Extract the (X, Y) coordinate from the center of the cell holding the provided text.  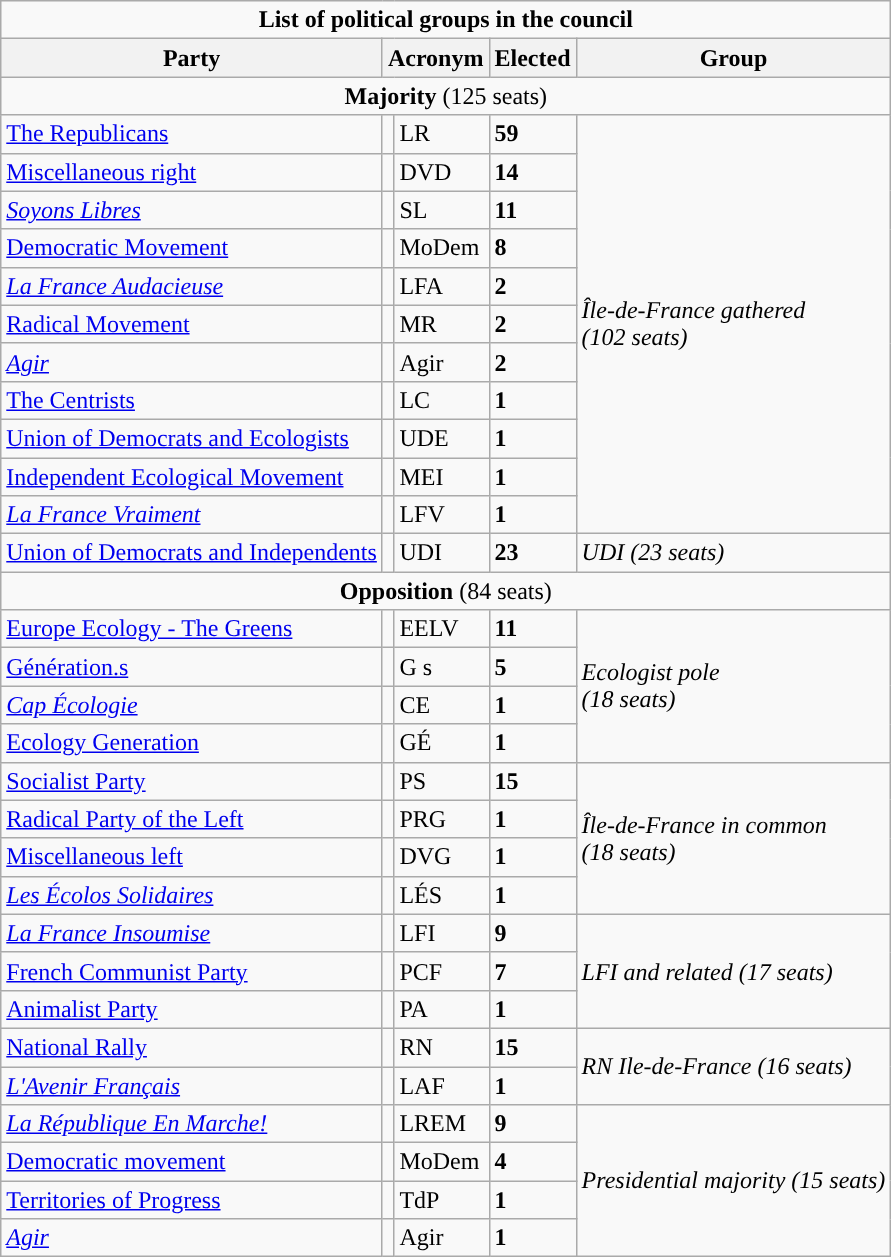
LFV (442, 515)
Union of Democrats and Independents (192, 553)
RN Ile-de-France (16 seats) (734, 1066)
French Communist Party (192, 971)
EELV (442, 629)
LAF (442, 1085)
La France Insoumise (192, 933)
Les Écolos Solidaires (192, 895)
Radical Movement (192, 324)
Democratic Movement (192, 248)
Democratic movement (192, 1162)
LC (442, 400)
Cap Écologie (192, 705)
Génération.s (192, 667)
Group (734, 58)
Socialist Party (192, 781)
The Republicans (192, 134)
DVD (442, 172)
UDI (23 seats) (734, 553)
The Centrists (192, 400)
La France Vraiment (192, 515)
14 (532, 172)
LÉS (442, 895)
Ecologist pole(18 seats) (734, 686)
La France Audacieuse (192, 286)
Presidential majority (15 seats) (734, 1181)
RN (442, 1047)
Miscellaneous right (192, 172)
CE (442, 705)
Opposition (84 seats) (446, 591)
5 (532, 667)
Île-de-France in common(18 seats) (734, 838)
LFI (442, 933)
23 (532, 553)
L'Avenir Français (192, 1085)
Majority (125 seats) (446, 96)
Elected (532, 58)
Radical Party of the Left (192, 819)
Soyons Libres (192, 210)
Territories of Progress (192, 1200)
La République En Marche! (192, 1124)
Party (192, 58)
PS (442, 781)
MR (442, 324)
DVG (442, 857)
PA (442, 1009)
4 (532, 1162)
59 (532, 134)
8 (532, 248)
Independent Ecological Movement (192, 477)
LREM (442, 1124)
PCF (442, 971)
Miscellaneous left (192, 857)
PRG (442, 819)
MEI (442, 477)
LFA (442, 286)
TdP (442, 1200)
National Rally (192, 1047)
Île-de-France gathered(102 seats) (734, 324)
GÉ (442, 743)
SL (442, 210)
7 (532, 971)
UDI (442, 553)
UDE (442, 438)
Animalist Party (192, 1009)
LFI and related (17 seats) (734, 971)
G s (442, 667)
LR (442, 134)
Europe Ecology - The Greens (192, 629)
Ecology Generation (192, 743)
Union of Democrats and Ecologists (192, 438)
Acronym (436, 58)
List of political groups in the council (446, 20)
